Scan for the cell matching the given text and deliver its (X, Y) coordinate at center. 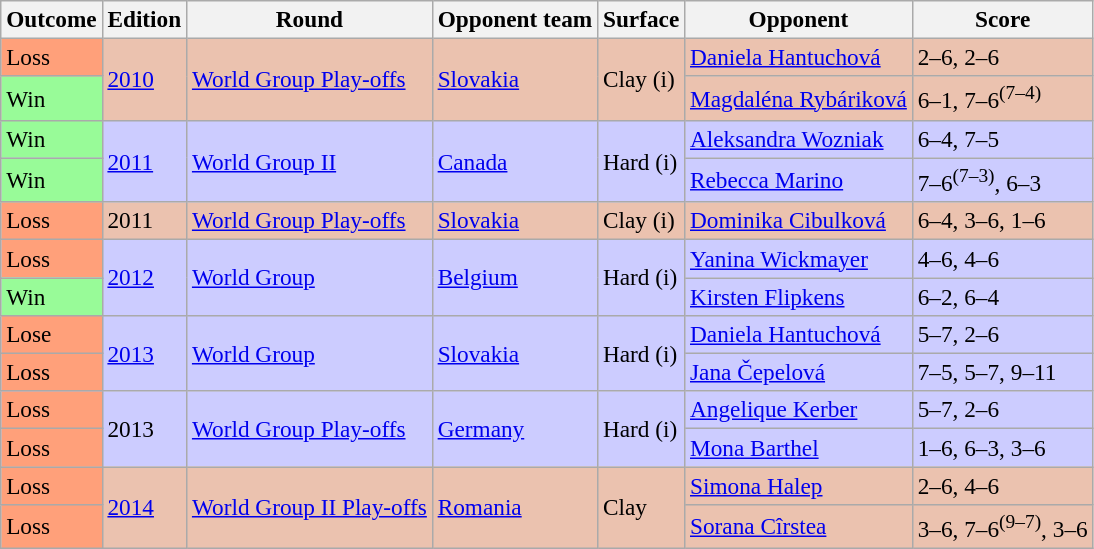
Opponent (799, 19)
7–5, 5–7, 9–11 (1002, 372)
World Group II (310, 161)
Opponent team (514, 19)
Rebecca Marino (799, 180)
6–2, 6–4 (1002, 296)
Clay (642, 507)
1–6, 6–3, 3–6 (1002, 447)
7–6(7–3), 6–3 (1002, 180)
Outcome (52, 19)
Simona Halep (799, 485)
Aleksandra Wozniak (799, 139)
3–6, 7–6(9–7), 3–6 (1002, 526)
Yanina Wickmayer (799, 258)
Round (310, 19)
Belgium (514, 277)
Germany (514, 429)
Edition (144, 19)
Dominika Cibulková (799, 221)
6–1, 7–6(7–4) (1002, 98)
2014 (144, 507)
2–6, 4–6 (1002, 485)
Magdaléna Rybáriková (799, 98)
2012 (144, 277)
World Group II Play-offs (310, 507)
2010 (144, 79)
Angelique Kerber (799, 410)
Lose (52, 334)
Sorana Cîrstea (799, 526)
Surface (642, 19)
6–4, 3–6, 1–6 (1002, 221)
Jana Čepelová (799, 372)
2–6, 2–6 (1002, 57)
6–4, 7–5 (1002, 139)
Canada (514, 161)
Kirsten Flipkens (799, 296)
Mona Barthel (799, 447)
Score (1002, 19)
4–6, 4–6 (1002, 258)
Romania (514, 507)
